Search for the cell housing the specified text and yield its [X, Y] center coordinate. 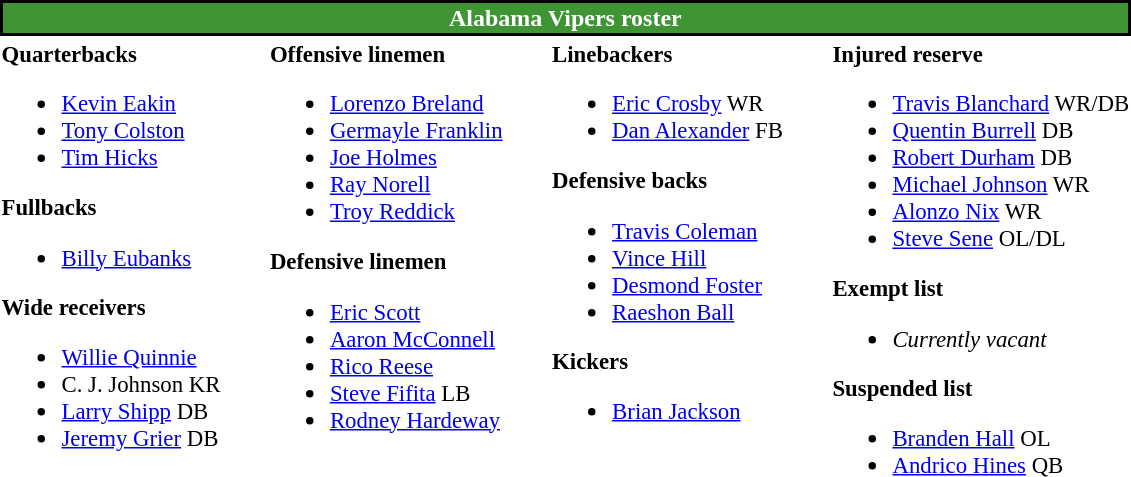
Alabama Vipers roster [566, 18]
